Return the (X, Y) coordinate for the center point of the cell that contains the specified text.  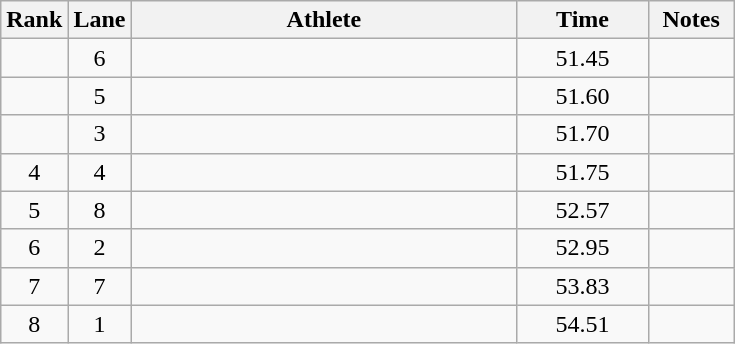
Athlete (324, 20)
52.95 (582, 248)
51.70 (582, 134)
51.60 (582, 96)
Rank (34, 20)
51.45 (582, 58)
Lane (100, 20)
1 (100, 324)
52.57 (582, 210)
Notes (691, 20)
51.75 (582, 172)
3 (100, 134)
Time (582, 20)
53.83 (582, 286)
54.51 (582, 324)
2 (100, 248)
